Search for the cell housing the specified text and yield its [X, Y] center coordinate. 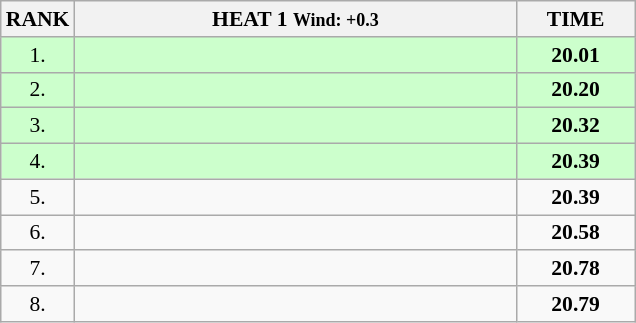
20.79 [576, 304]
20.78 [576, 269]
RANK [38, 19]
20.32 [576, 126]
20.58 [576, 233]
4. [38, 162]
2. [38, 90]
7. [38, 269]
HEAT 1 Wind: +0.3 [295, 19]
20.20 [576, 90]
1. [38, 55]
6. [38, 233]
TIME [576, 19]
8. [38, 304]
20.01 [576, 55]
3. [38, 126]
5. [38, 197]
